Identify which cell holds the provided text, then report its (X, Y) central coordinate. 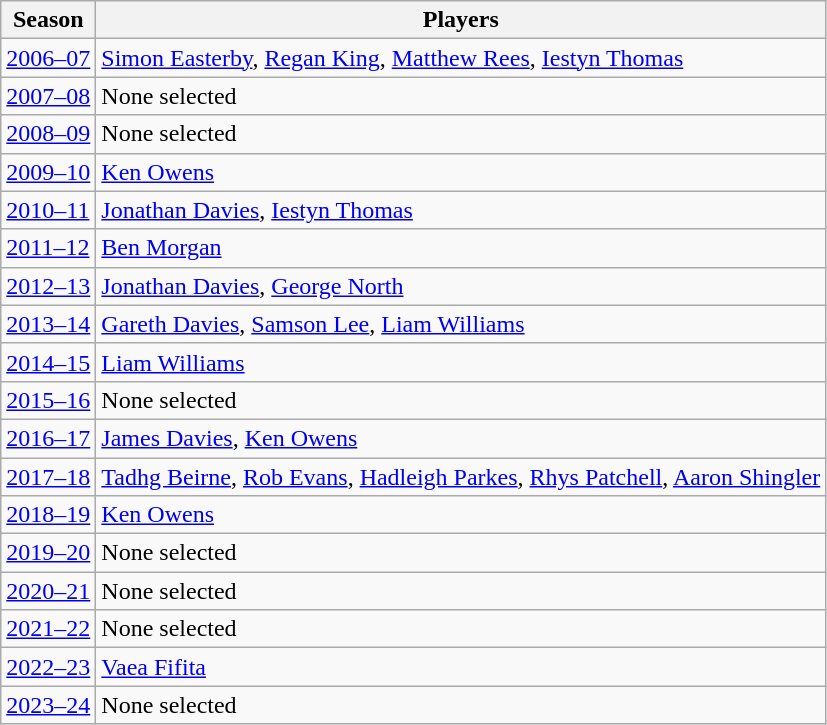
2017–18 (48, 477)
2012–13 (48, 286)
2022–23 (48, 667)
Players (461, 20)
2021–22 (48, 629)
2014–15 (48, 362)
2011–12 (48, 248)
2020–21 (48, 591)
2016–17 (48, 438)
2007–08 (48, 96)
Jonathan Davies, George North (461, 286)
Ben Morgan (461, 248)
Simon Easterby, Regan King, Matthew Rees, Iestyn Thomas (461, 58)
Gareth Davies, Samson Lee, Liam Williams (461, 324)
Liam Williams (461, 362)
2006–07 (48, 58)
Season (48, 20)
Jonathan Davies, Iestyn Thomas (461, 210)
Vaea Fifita (461, 667)
2023–24 (48, 705)
Tadhg Beirne, Rob Evans, Hadleigh Parkes, Rhys Patchell, Aaron Shingler (461, 477)
2018–19 (48, 515)
James Davies, Ken Owens (461, 438)
2010–11 (48, 210)
2009–10 (48, 172)
2019–20 (48, 553)
2015–16 (48, 400)
2013–14 (48, 324)
2008–09 (48, 134)
